Detect which cell encompasses the target text, then output its (x, y) center coordinate. 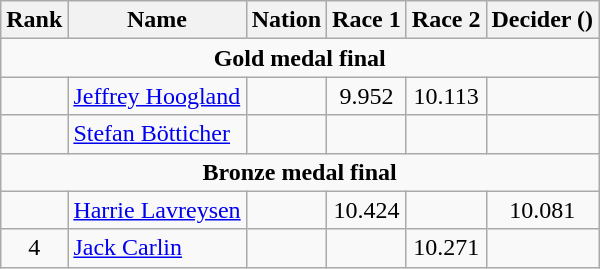
9.952 (367, 96)
Race 2 (446, 20)
Bronze medal final (300, 172)
4 (34, 248)
10.271 (446, 248)
Harrie Lavreysen (157, 210)
10.081 (542, 210)
Name (157, 20)
10.424 (367, 210)
Gold medal final (300, 58)
Nation (286, 20)
Jack Carlin (157, 248)
Race 1 (367, 20)
Rank (34, 20)
Stefan Bötticher (157, 134)
Jeffrey Hoogland (157, 96)
10.113 (446, 96)
Decider () (542, 20)
